For the text-containing cell, return its midpoint in [x, y] coordinate format. 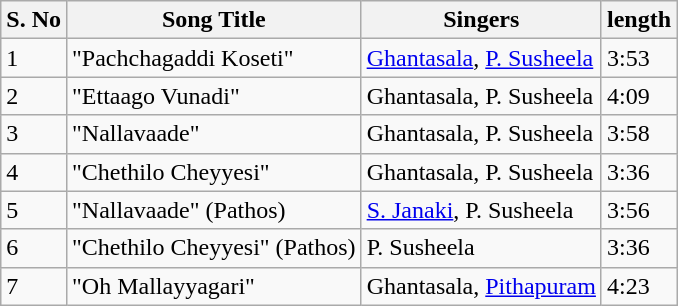
3:53 [638, 58]
"Ettaago Vunadi" [214, 96]
7 [34, 286]
length [638, 20]
6 [34, 248]
5 [34, 210]
"Chethilo Cheyyesi" (Pathos) [214, 248]
Ghantasala, Pithapuram [481, 286]
3:56 [638, 210]
4:09 [638, 96]
S. No [34, 20]
4 [34, 172]
3 [34, 134]
4:23 [638, 286]
"Nallavaade" [214, 134]
Singers [481, 20]
2 [34, 96]
1 [34, 58]
"Chethilo Cheyyesi" [214, 172]
"Pachchagaddi Koseti" [214, 58]
"Nallavaade" (Pathos) [214, 210]
P. Susheela [481, 248]
S. Janaki, P. Susheela [481, 210]
Song Title [214, 20]
"Oh Mallayyagari" [214, 286]
3:58 [638, 134]
